Find where the given text appears and provide that cell's center as (X, Y) coordinate. 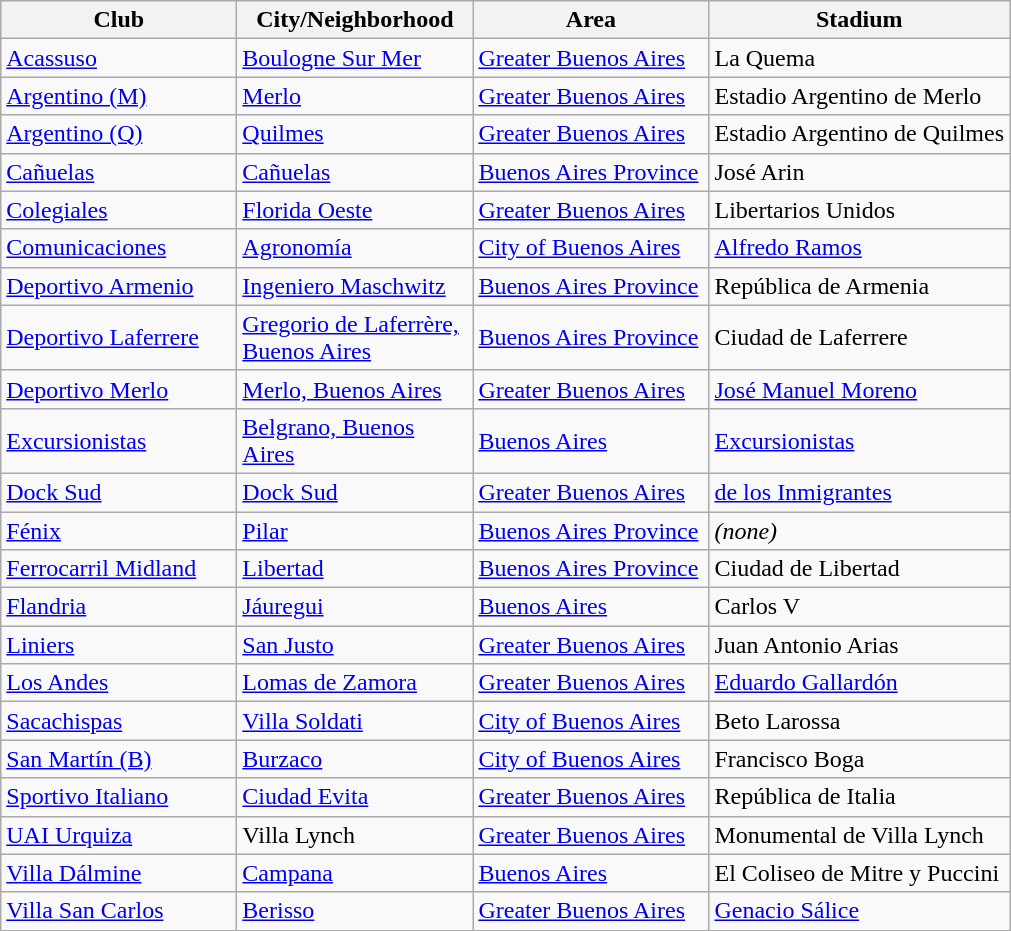
Monumental de Villa Lynch (860, 835)
Carlos V (860, 607)
Francisco Boga (860, 759)
Pilar (355, 531)
Eduardo Gallardón (860, 683)
Fénix (119, 531)
Berisso (355, 911)
Stadium (860, 20)
Flandria (119, 607)
Quilmes (355, 134)
Ciudad de Libertad (860, 569)
Campana (355, 873)
San Martín (B) (119, 759)
San Justo (355, 645)
Deportivo Laferrere (119, 338)
Sacachispas (119, 721)
Jáuregui (355, 607)
UAI Urquiza (119, 835)
Villa Lynch (355, 835)
Juan Antonio Arias (860, 645)
Colegiales (119, 210)
Comunicaciones (119, 248)
Lomas de Zamora (355, 683)
Ferrocarril Midland (119, 569)
Deportivo Armenio (119, 286)
Ciudad Evita (355, 797)
Liniers (119, 645)
Libertarios Unidos (860, 210)
Gregorio de Laferrère, Buenos Aires (355, 338)
Argentino (M) (119, 96)
Villa Soldati (355, 721)
Sportivo Italiano (119, 797)
José Arin (860, 172)
Ciudad de Laferrere (860, 338)
Agronomía (355, 248)
Burzaco (355, 759)
El Coliseo de Mitre y Puccini (860, 873)
Beto Larossa (860, 721)
Deportivo Merlo (119, 389)
Los Andes (119, 683)
Ingeniero Maschwitz (355, 286)
Club (119, 20)
Alfredo Ramos (860, 248)
Argentino (Q) (119, 134)
Estadio Argentino de Merlo (860, 96)
República de Italia (860, 797)
Villa San Carlos (119, 911)
Area (591, 20)
City/Neighborhood (355, 20)
(none) (860, 531)
Genacio Sálice (860, 911)
de los Inmigrantes (860, 492)
Merlo (355, 96)
José Manuel Moreno (860, 389)
La Quema (860, 58)
Boulogne Sur Mer (355, 58)
Acassuso (119, 58)
Villa Dálmine (119, 873)
Belgrano, Buenos Aires (355, 440)
Estadio Argentino de Quilmes (860, 134)
Merlo, Buenos Aires (355, 389)
Libertad (355, 569)
Florida Oeste (355, 210)
República de Armenia (860, 286)
